Provide the [X, Y] coordinate of the cell's center where the given text is located.  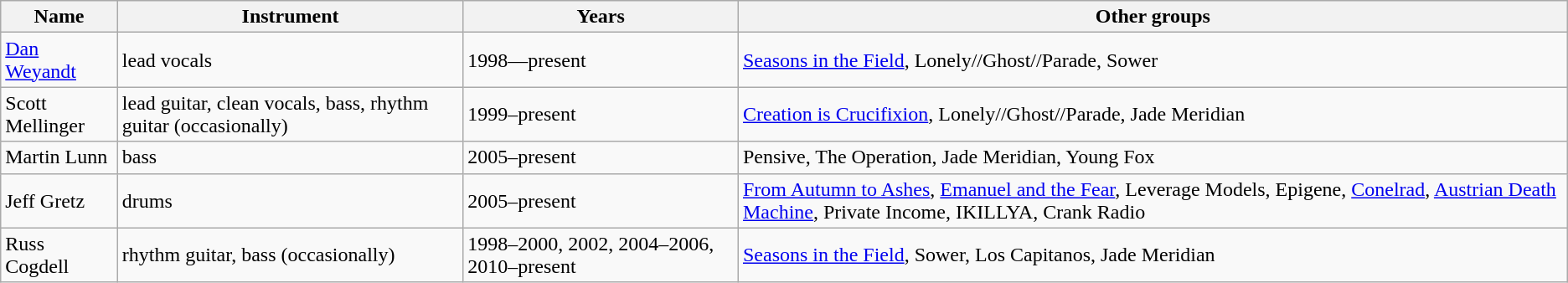
Other groups [1153, 17]
drums [290, 201]
lead guitar, clean vocals, bass, rhythm guitar (occasionally) [290, 114]
Dan Weyandt [59, 60]
bass [290, 157]
1999–present [601, 114]
Russ Cogdell [59, 255]
From Autumn to Ashes, Emanuel and the Fear, Leverage Models, Epigene, Conelrad, Austrian Death Machine, Private Income, IKILLYA, Crank Radio [1153, 201]
Pensive, The Operation, Jade Meridian, Young Fox [1153, 157]
Seasons in the Field, Lonely//Ghost//Parade, Sower [1153, 60]
1998―present [601, 60]
Seasons in the Field, Sower, Los Capitanos, Jade Meridian [1153, 255]
lead vocals [290, 60]
Creation is Crucifixion, Lonely//Ghost//Parade, Jade Meridian [1153, 114]
Name [59, 17]
Instrument [290, 17]
rhythm guitar, bass (occasionally) [290, 255]
Martin Lunn [59, 157]
Scott Mellinger [59, 114]
Years [601, 17]
Jeff Gretz [59, 201]
1998–2000, 2002, 2004–2006, 2010–present [601, 255]
